Identify which cell holds the provided text, then report its (X, Y) central coordinate. 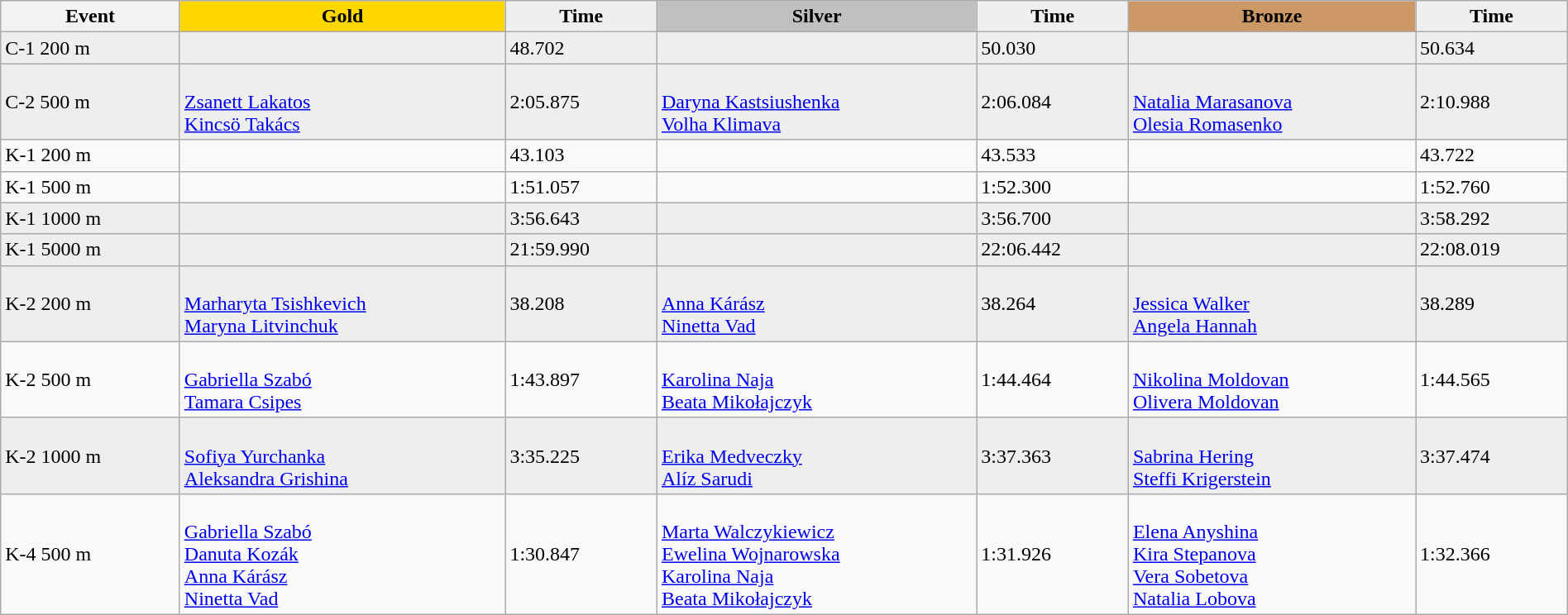
48.702 (581, 48)
C-1 200 m (91, 48)
3:37.363 (1053, 455)
50.030 (1053, 48)
1:52.300 (1053, 187)
1:51.057 (581, 187)
K-1 1000 m (91, 218)
Marta WalczykiewiczEwelina WojnarowskaKarolina NajaBeata Mikołajczyk (816, 554)
Erika MedveczkyAlíz Sarudi (816, 455)
2:05.875 (581, 102)
43.103 (581, 155)
43.722 (1492, 155)
Sabrina HeringSteffi Krigerstein (1272, 455)
1:30.847 (581, 554)
Nikolina MoldovanOlivera Moldovan (1272, 379)
Natalia MarasanovaOlesia Romasenko (1272, 102)
22:08.019 (1492, 250)
Gold (342, 17)
3:37.474 (1492, 455)
1:44.565 (1492, 379)
Daryna KastsiushenkaVolha Klimava (816, 102)
K-1 5000 m (91, 250)
1:31.926 (1053, 554)
1:52.760 (1492, 187)
Bronze (1272, 17)
K-4 500 m (91, 554)
Sofiya YurchankaAleksandra Grishina (342, 455)
38.208 (581, 303)
Zsanett LakatosKincsö Takács (342, 102)
3:58.292 (1492, 218)
K-1 500 m (91, 187)
Anna KárászNinetta Vad (816, 303)
38.289 (1492, 303)
2:10.988 (1492, 102)
1:44.464 (1053, 379)
Jessica WalkerAngela Hannah (1272, 303)
K-2 500 m (91, 379)
K-1 200 m (91, 155)
43.533 (1053, 155)
38.264 (1053, 303)
3:56.700 (1053, 218)
1:32.366 (1492, 554)
21:59.990 (581, 250)
Event (91, 17)
Marharyta TsishkevichMaryna Litvinchuk (342, 303)
3:35.225 (581, 455)
1:43.897 (581, 379)
22:06.442 (1053, 250)
Gabriella SzabóDanuta KozákAnna KárászNinetta Vad (342, 554)
50.634 (1492, 48)
K-2 1000 m (91, 455)
Silver (816, 17)
Gabriella SzabóTamara Csipes (342, 379)
Karolina NajaBeata Mikołajczyk (816, 379)
Elena AnyshinaKira StepanovaVera SobetovaNatalia Lobova (1272, 554)
K-2 200 m (91, 303)
C-2 500 m (91, 102)
3:56.643 (581, 218)
2:06.084 (1053, 102)
